Return the [x, y] coordinate for the center point of the cell that contains the specified text.  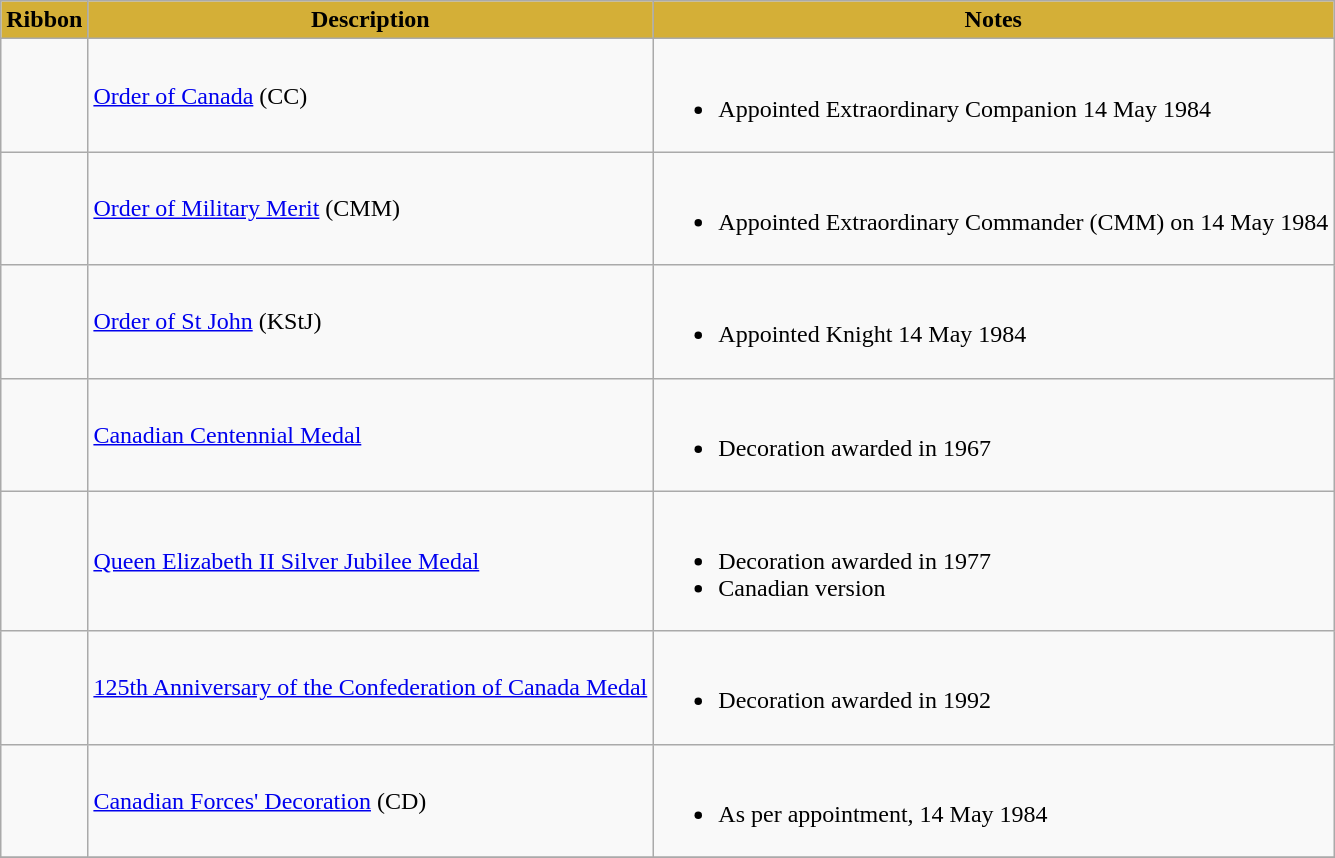
Order of St John (KStJ) [370, 322]
Description [370, 20]
Appointed Extraordinary Commander (CMM) on 14 May 1984 [994, 208]
As per appointment, 14 May 1984 [994, 800]
125th Anniversary of the Confederation of Canada Medal [370, 688]
Canadian Centennial Medal [370, 434]
Canadian Forces' Decoration (CD) [370, 800]
Queen Elizabeth II Silver Jubilee Medal [370, 561]
Decoration awarded in 1977Canadian version [994, 561]
Order of Military Merit (CMM) [370, 208]
Ribbon [44, 20]
Decoration awarded in 1967 [994, 434]
Appointed Extraordinary Companion 14 May 1984 [994, 96]
Appointed Knight 14 May 1984 [994, 322]
Notes [994, 20]
Order of Canada (CC) [370, 96]
Decoration awarded in 1992 [994, 688]
